Find where the given text appears and provide that cell's center as [X, Y] coordinate. 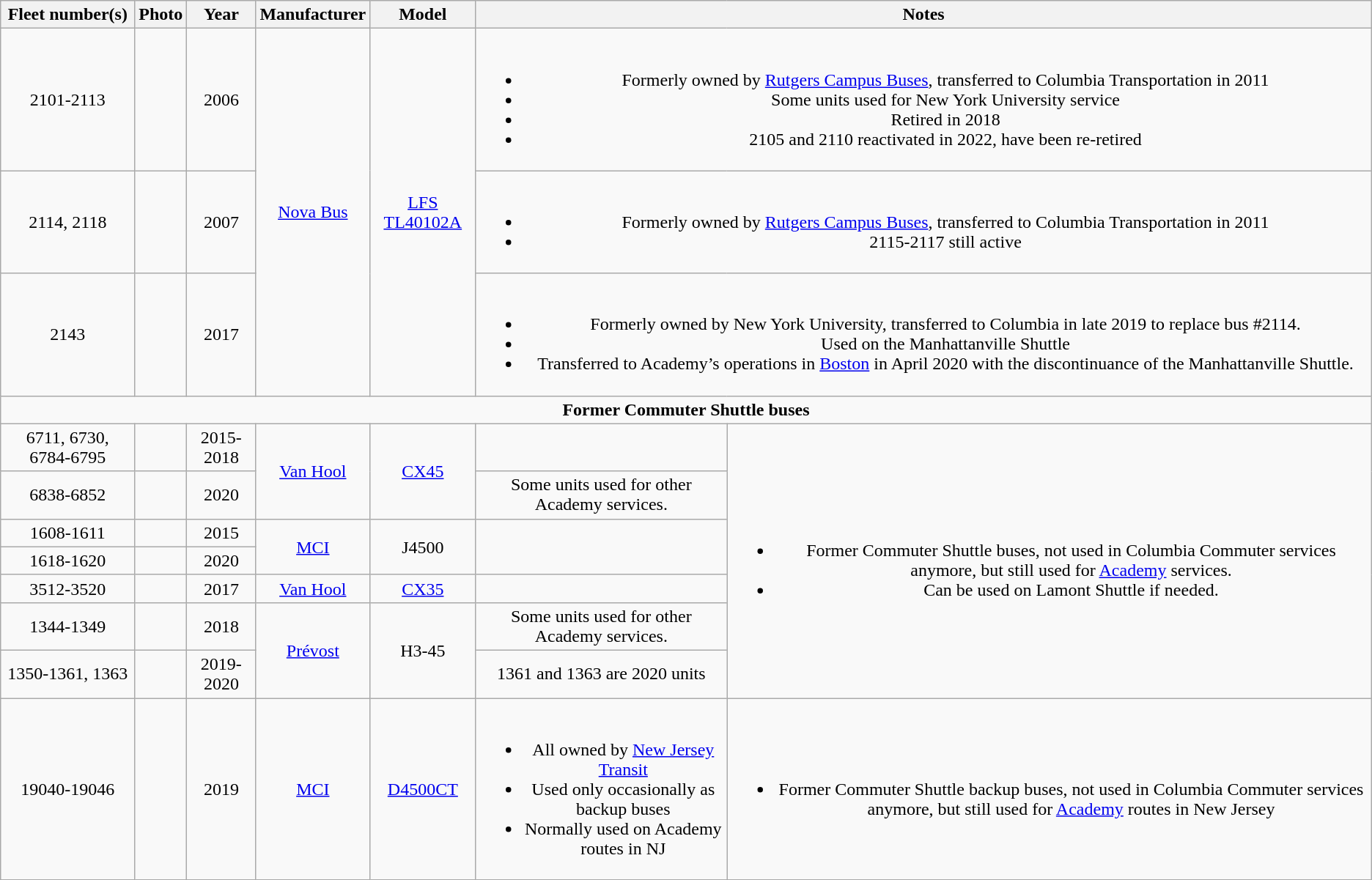
All owned by New Jersey TransitUsed only occasionally as backup busesNormally used on Academy routes in NJ [601, 788]
6711, 6730, 6784-6795 [67, 447]
2019 [221, 788]
2006 [221, 100]
3512-3520 [67, 588]
Former Commuter Shuttle buses [686, 410]
Formerly owned by Rutgers Campus Buses, transferred to Columbia Transportation in 20112115-2117 still active [923, 222]
2114, 2118 [67, 222]
Model [423, 15]
LFS TL40102A [423, 212]
1618-1620 [67, 561]
2143 [67, 334]
2015 [221, 533]
2018 [221, 626]
Prévost [313, 650]
2019-2020 [221, 674]
2101-2113 [67, 100]
2007 [221, 222]
CX45 [423, 471]
Manufacturer [313, 15]
1608-1611 [67, 533]
Former Commuter Shuttle backup buses, not used in Columbia Commuter services anymore, but still used for Academy routes in New Jersey [1050, 788]
H3-45 [423, 650]
J4500 [423, 547]
6838-6852 [67, 495]
CX35 [423, 588]
D4500CT [423, 788]
Notes [923, 15]
Fleet number(s) [67, 15]
2015-2018 [221, 447]
19040-19046 [67, 788]
1350-1361, 1363 [67, 674]
Year [221, 15]
Nova Bus [313, 212]
1361 and 1363 are 2020 units [601, 674]
Photo [161, 15]
1344-1349 [67, 626]
